For the text-containing cell, return its midpoint in (X, Y) coordinate format. 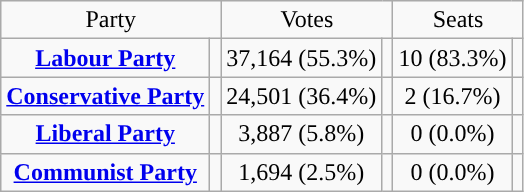
Conservative Party (106, 96)
Liberal Party (106, 134)
Party (111, 20)
10 (83.3%) (452, 58)
1,694 (2.5%) (302, 172)
Votes (307, 20)
Labour Party (106, 58)
Seats (458, 20)
Communist Party (106, 172)
2 (16.7%) (452, 96)
37,164 (55.3%) (302, 58)
24,501 (36.4%) (302, 96)
3,887 (5.8%) (302, 134)
